Find where the given text appears and provide that cell's center as [X, Y] coordinate. 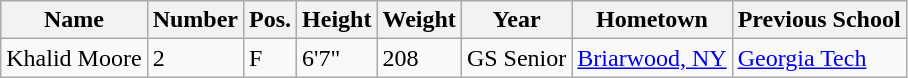
Georgia Tech [819, 58]
Khalid Moore [74, 58]
GS Senior [516, 58]
6'7" [337, 58]
Briarwood, NY [652, 58]
208 [419, 58]
2 [195, 58]
Name [74, 20]
Weight [419, 20]
Pos. [270, 20]
Number [195, 20]
Previous School [819, 20]
Hometown [652, 20]
F [270, 58]
Height [337, 20]
Year [516, 20]
